Provide the [x, y] coordinate of the cell's center where the given text is located.  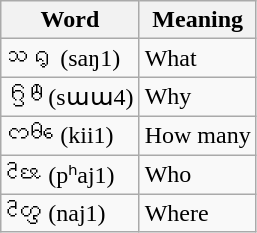
Meaning [198, 20]
Word [70, 20]
What [198, 58]
Who [198, 174]
ᦉᧂ (saŋ1) [70, 58]
ᦺᦕ (pʰaj1) [70, 174]
ᦌᦹ (sɯɯ4) [70, 97]
ᦂᦲᧈ (kii1) [70, 135]
Why [198, 97]
How many [198, 135]
Where [198, 213]
ᦺᦐ (naj1) [70, 213]
